From the cell containing the given text, extract its center point as [X, Y] coordinate. 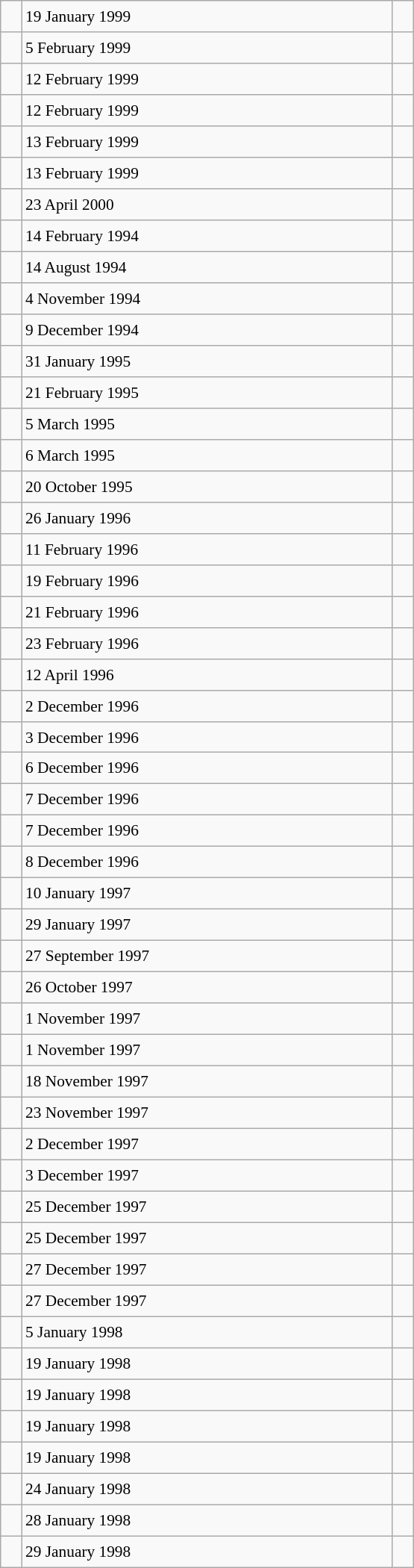
3 December 1996 [207, 737]
2 December 1996 [207, 706]
2 December 1997 [207, 1144]
19 February 1996 [207, 580]
23 November 1997 [207, 1113]
14 February 1994 [207, 236]
9 December 1994 [207, 330]
3 December 1997 [207, 1175]
5 March 1995 [207, 423]
23 February 1996 [207, 643]
19 January 1999 [207, 16]
6 December 1996 [207, 768]
26 October 1997 [207, 988]
12 April 1996 [207, 674]
6 March 1995 [207, 455]
10 January 1997 [207, 894]
31 January 1995 [207, 361]
5 January 1998 [207, 1332]
18 November 1997 [207, 1082]
14 August 1994 [207, 267]
5 February 1999 [207, 48]
8 December 1996 [207, 862]
21 February 1996 [207, 612]
29 January 1998 [207, 1552]
20 October 1995 [207, 486]
24 January 1998 [207, 1489]
4 November 1994 [207, 299]
23 April 2000 [207, 205]
21 February 1995 [207, 393]
26 January 1996 [207, 517]
28 January 1998 [207, 1520]
27 September 1997 [207, 956]
29 January 1997 [207, 925]
11 February 1996 [207, 549]
